Locate the cell with the specified text and output its [X, Y] center coordinate. 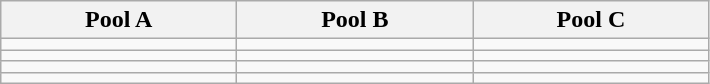
Pool B [355, 20]
Pool C [591, 20]
Pool A [119, 20]
